Find where the given text appears and provide that cell's center as (X, Y) coordinate. 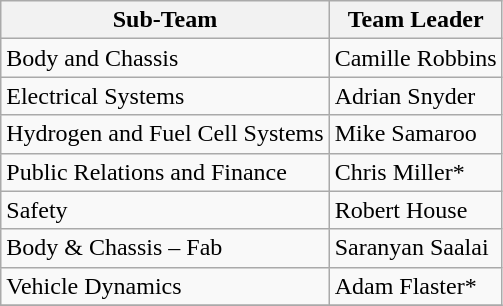
Safety (165, 210)
Camille Robbins (416, 58)
Body & Chassis – Fab (165, 248)
Adam Flaster* (416, 286)
Saranyan Saalai (416, 248)
Chris Miller* (416, 172)
Sub-Team (165, 20)
Body and Chassis (165, 58)
Hydrogen and Fuel Cell Systems (165, 134)
Team Leader (416, 20)
Mike Samaroo (416, 134)
Electrical Systems (165, 96)
Adrian Snyder (416, 96)
Vehicle Dynamics (165, 286)
Public Relations and Finance (165, 172)
Robert House (416, 210)
